For the text-containing cell, return its midpoint in [x, y] coordinate format. 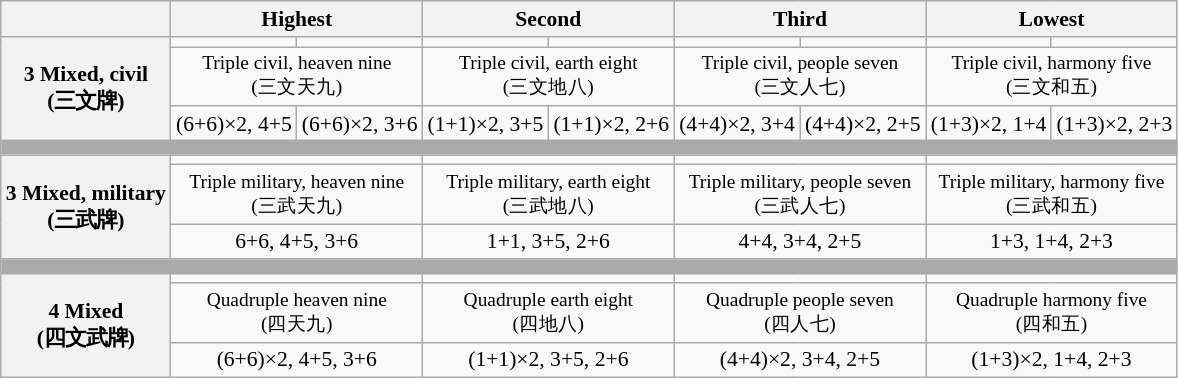
Triple civil, harmony five(三文和五) [1052, 76]
(1+1)×2, 2+6 [611, 124]
(1+3)×2, 1+4 [989, 124]
Quadruple harmony five(四和五) [1052, 314]
Quadruple earth eight(四地八) [549, 314]
Triple military, people seven(三武人七) [800, 194]
Quadruple people seven(四人七) [800, 314]
4+4, 3+4, 2+5 [800, 242]
(6+6)×2, 4+5, 3+6 [297, 360]
Quadruple heaven nine(四天九) [297, 314]
(1+3)×2, 2+3 [1114, 124]
(6+6)×2, 4+5 [234, 124]
Triple civil, people seven(三文人七) [800, 76]
Third [800, 19]
3 Mixed, civil(三文牌) [86, 89]
Triple military, harmony five(三武和五) [1052, 194]
1+3, 1+4, 2+3 [1052, 242]
4 Mixed(四文武牌) [86, 326]
(1+1)×2, 3+5 [486, 124]
Triple civil, heaven nine(三文天九) [297, 76]
6+6, 4+5, 3+6 [297, 242]
(4+4)×2, 2+5 [863, 124]
1+1, 3+5, 2+6 [549, 242]
Highest [297, 19]
(6+6)×2, 3+6 [360, 124]
(1+3)×2, 1+4, 2+3 [1052, 360]
(1+1)×2, 3+5, 2+6 [549, 360]
Second [549, 19]
Triple military, heaven nine(三武天九) [297, 194]
Triple military, earth eight(三武地八) [549, 194]
Triple civil, earth eight(三文地八) [549, 76]
3 Mixed, military(三武牌) [86, 207]
(4+4)×2, 3+4, 2+5 [800, 360]
Lowest [1052, 19]
(4+4)×2, 3+4 [737, 124]
